Extract the (x, y) coordinate from the center of the cell holding the provided text.  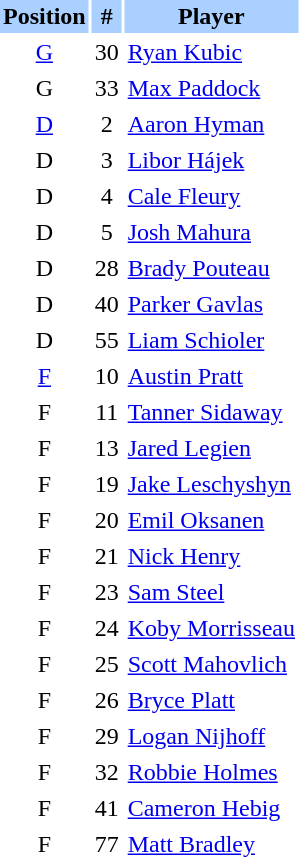
40 (107, 304)
23 (107, 592)
Liam Schioler (212, 340)
11 (107, 412)
5 (107, 232)
Cameron Hebig (212, 808)
Parker Gavlas (212, 304)
Position (44, 16)
28 (107, 268)
Libor Hájek (212, 160)
Bryce Platt (212, 700)
Jared Legien (212, 448)
2 (107, 124)
Cale Fleury (212, 196)
# (107, 16)
33 (107, 88)
26 (107, 700)
Sam Steel (212, 592)
Aaron Hyman (212, 124)
4 (107, 196)
55 (107, 340)
Koby Morrisseau (212, 628)
30 (107, 52)
Brady Pouteau (212, 268)
Tanner Sidaway (212, 412)
Max Paddock (212, 88)
Robbie Holmes (212, 772)
Jake Leschyshyn (212, 484)
24 (107, 628)
Ryan Kubic (212, 52)
Scott Mahovlich (212, 664)
13 (107, 448)
41 (107, 808)
20 (107, 520)
29 (107, 736)
10 (107, 376)
3 (107, 160)
25 (107, 664)
21 (107, 556)
Nick Henry (212, 556)
Logan Nijhoff (212, 736)
Austin Pratt (212, 376)
19 (107, 484)
Emil Oksanen (212, 520)
Player (212, 16)
Josh Mahura (212, 232)
32 (107, 772)
